From the cell containing the given text, extract its center point as [x, y] coordinate. 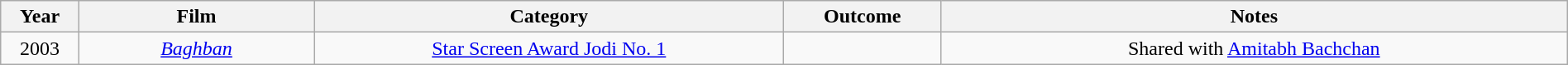
Shared with Amitabh Bachchan [1254, 48]
Category [549, 17]
Notes [1254, 17]
Baghban [196, 48]
Star Screen Award Jodi No. 1 [549, 48]
Film [196, 17]
2003 [40, 48]
Year [40, 17]
Outcome [862, 17]
